Return the [x, y] coordinate for the center point of the cell that contains the specified text.  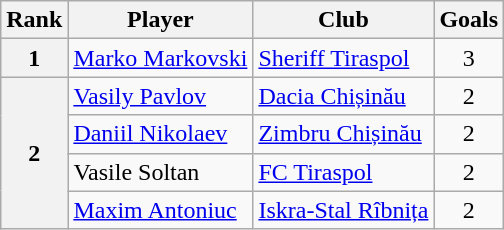
Player [160, 20]
Dacia Chișinău [344, 96]
1 [34, 58]
Maxim Antoniuc [160, 210]
FC Tiraspol [344, 172]
Vasile Soltan [160, 172]
3 [469, 58]
Goals [469, 20]
Marko Markovski [160, 58]
Zimbru Chișinău [344, 134]
Daniil Nikolaev [160, 134]
Iskra-Stal Rîbnița [344, 210]
Sheriff Tiraspol [344, 58]
Vasily Pavlov [160, 96]
Rank [34, 20]
Club [344, 20]
